For the text-containing cell, return its midpoint in [X, Y] coordinate format. 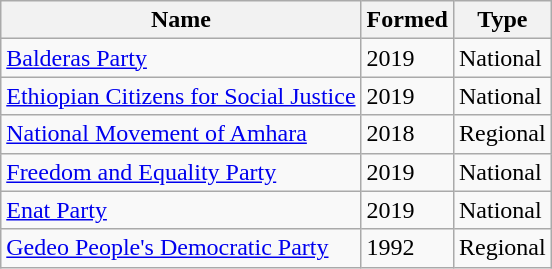
1992 [407, 248]
Balderas Party [181, 58]
Name [181, 20]
Ethiopian Citizens for Social Justice [181, 96]
Gedeo People's Democratic Party [181, 248]
Formed [407, 20]
Type [502, 20]
Enat Party [181, 210]
Freedom and Equality Party [181, 172]
2018 [407, 134]
National Movement of Amhara [181, 134]
